Return the (x, y) coordinate for the center point of the cell that contains the specified text.  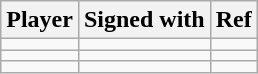
Signed with (144, 20)
Player (40, 20)
Ref (234, 20)
